Output the (x, y) coordinate of the center of the cell containing the given text.  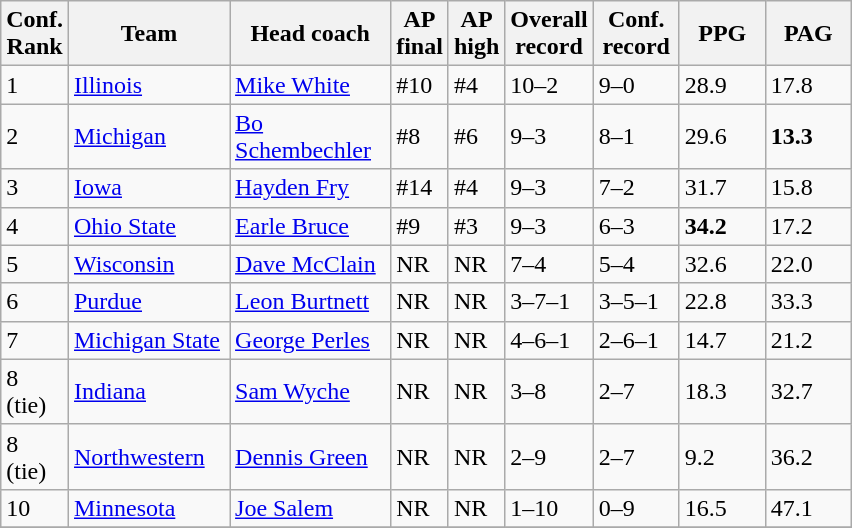
32.6 (722, 264)
3 (35, 188)
AP high (476, 34)
AP final (420, 34)
34.2 (722, 226)
28.9 (722, 85)
Ohio State (148, 226)
29.6 (722, 136)
2–6–1 (636, 340)
18.3 (722, 392)
7 (35, 340)
3–7–1 (549, 302)
Iowa (148, 188)
10 (35, 508)
47.1 (808, 508)
Illinois (148, 85)
#14 (420, 188)
Wisconsin (148, 264)
Conf. Rank (35, 34)
#9 (420, 226)
Indiana (148, 392)
Joe Salem (310, 508)
Michigan (148, 136)
32.7 (808, 392)
Minnesota (148, 508)
1 (35, 85)
#8 (420, 136)
14.7 (722, 340)
1–10 (549, 508)
17.2 (808, 226)
5 (35, 264)
31.7 (722, 188)
3–5–1 (636, 302)
Leon Burtnett (310, 302)
Dave McClain (310, 264)
#10 (420, 85)
6 (35, 302)
9–0 (636, 85)
Overall record (549, 34)
16.5 (722, 508)
Purdue (148, 302)
#3 (476, 226)
22.8 (722, 302)
13.3 (808, 136)
21.2 (808, 340)
33.3 (808, 302)
Sam Wyche (310, 392)
4–6–1 (549, 340)
3–8 (549, 392)
7–4 (549, 264)
PPG (722, 34)
2 (35, 136)
Head coach (310, 34)
4 (35, 226)
#6 (476, 136)
2–9 (549, 456)
Bo Schembechler (310, 136)
22.0 (808, 264)
6–3 (636, 226)
Earle Bruce (310, 226)
10–2 (549, 85)
George Perles (310, 340)
Conf. record (636, 34)
17.8 (808, 85)
PAG (808, 34)
15.8 (808, 188)
Team (148, 34)
Michigan State (148, 340)
Northwestern (148, 456)
9.2 (722, 456)
0–9 (636, 508)
Dennis Green (310, 456)
5–4 (636, 264)
8–1 (636, 136)
Hayden Fry (310, 188)
Mike White (310, 85)
36.2 (808, 456)
7–2 (636, 188)
